Search for the cell housing the specified text and yield its [X, Y] center coordinate. 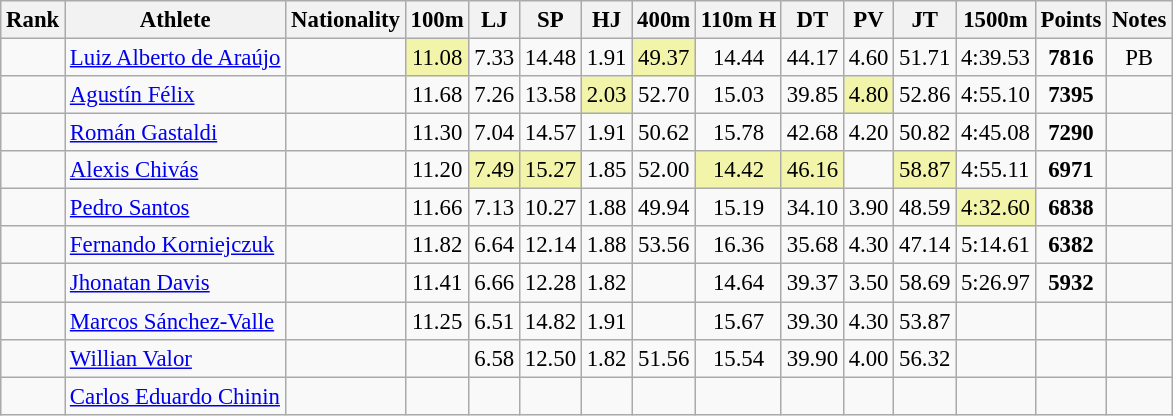
12.28 [550, 283]
HJ [606, 20]
14.64 [739, 283]
14.44 [739, 58]
Román Gastaldi [176, 133]
14.57 [550, 133]
35.68 [812, 245]
Jhonatan Davis [176, 283]
13.58 [550, 95]
3.90 [868, 208]
110m H [739, 20]
11.30 [437, 133]
6.64 [494, 245]
LJ [494, 20]
Notes [1140, 20]
52.70 [664, 95]
15.19 [739, 208]
Pedro Santos [176, 208]
PB [1140, 58]
47.14 [925, 245]
1.85 [606, 170]
39.37 [812, 283]
Marcos Sánchez-Valle [176, 321]
39.85 [812, 95]
7.04 [494, 133]
34.10 [812, 208]
52.00 [664, 170]
7290 [1070, 133]
6.58 [494, 358]
14.82 [550, 321]
4:45.08 [996, 133]
Agustín Félix [176, 95]
53.56 [664, 245]
16.36 [739, 245]
15.03 [739, 95]
53.87 [925, 321]
15.54 [739, 358]
10.27 [550, 208]
4:55.11 [996, 170]
7.26 [494, 95]
44.17 [812, 58]
39.30 [812, 321]
4.80 [868, 95]
42.68 [812, 133]
48.59 [925, 208]
56.32 [925, 358]
15.67 [739, 321]
4:39.53 [996, 58]
52.86 [925, 95]
6838 [1070, 208]
PV [868, 20]
46.16 [812, 170]
6971 [1070, 170]
7816 [1070, 58]
11.82 [437, 245]
12.14 [550, 245]
Alexis Chivás [176, 170]
4.20 [868, 133]
58.87 [925, 170]
Willian Valor [176, 358]
400m [664, 20]
7395 [1070, 95]
58.69 [925, 283]
15.78 [739, 133]
4:32.60 [996, 208]
SP [550, 20]
7.49 [494, 170]
6382 [1070, 245]
15.27 [550, 170]
Luiz Alberto de Araújo [176, 58]
50.62 [664, 133]
JT [925, 20]
49.37 [664, 58]
3.50 [868, 283]
11.41 [437, 283]
1500m [996, 20]
6.66 [494, 283]
Rank [33, 20]
2.03 [606, 95]
Carlos Eduardo Chinin [176, 396]
51.71 [925, 58]
11.66 [437, 208]
5:14.61 [996, 245]
4.60 [868, 58]
Athlete [176, 20]
Nationality [346, 20]
14.48 [550, 58]
11.25 [437, 321]
7.33 [494, 58]
Points [1070, 20]
12.50 [550, 358]
DT [812, 20]
14.42 [739, 170]
6.51 [494, 321]
4.00 [868, 358]
5932 [1070, 283]
50.82 [925, 133]
51.56 [664, 358]
5:26.97 [996, 283]
39.90 [812, 358]
7.13 [494, 208]
11.68 [437, 95]
11.08 [437, 58]
Fernando Korniejczuk [176, 245]
11.20 [437, 170]
49.94 [664, 208]
4:55.10 [996, 95]
100m [437, 20]
